Search for the cell housing the specified text and yield its (x, y) center coordinate. 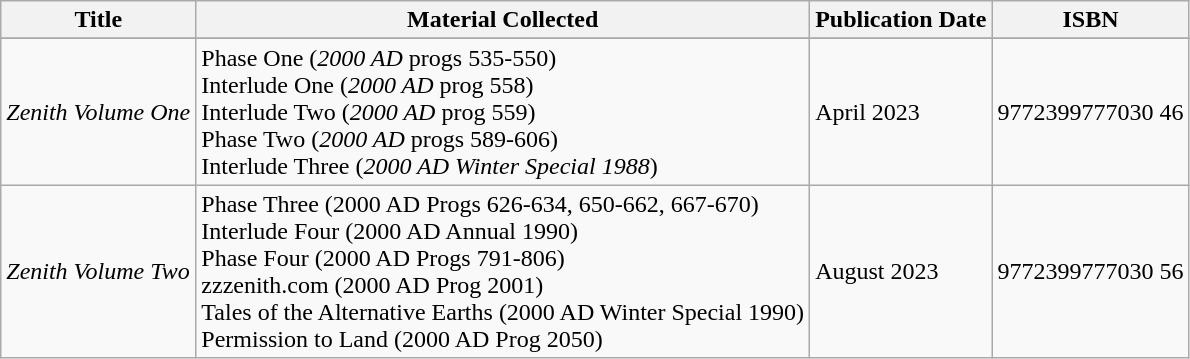
Title (98, 20)
Material Collected (503, 20)
9772399777030 46 (1090, 112)
April 2023 (901, 112)
9772399777030 56 (1090, 272)
August 2023 (901, 272)
ISBN (1090, 20)
Zenith Volume One (98, 112)
Zenith Volume Two (98, 272)
Publication Date (901, 20)
